Determine the (X, Y) coordinate at the center of the cell enclosing the given text.  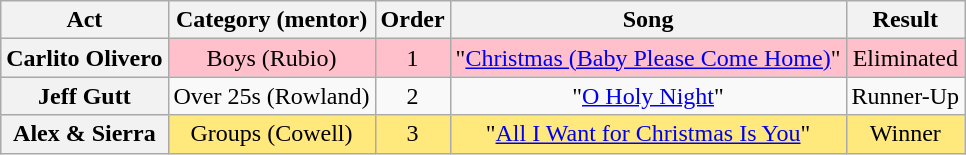
Alex & Sierra (84, 134)
"Christmas (Baby Please Come Home)" (648, 58)
"All I Want for Christmas Is You" (648, 134)
Carlito Olivero (84, 58)
Result (906, 20)
1 (412, 58)
Eliminated (906, 58)
2 (412, 96)
Groups (Cowell) (272, 134)
Runner-Up (906, 96)
3 (412, 134)
Order (412, 20)
Jeff Gutt (84, 96)
Category (mentor) (272, 20)
Over 25s (Rowland) (272, 96)
Winner (906, 134)
Song (648, 20)
Boys (Rubio) (272, 58)
"O Holy Night" (648, 96)
Act (84, 20)
